Output the (X, Y) coordinate of the center of the cell containing the given text.  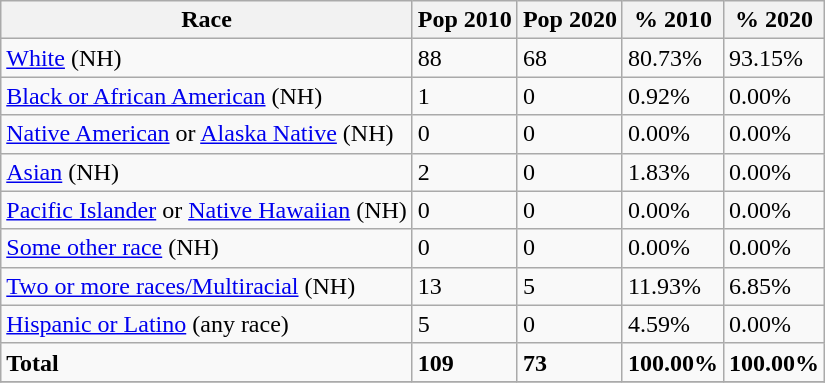
White (NH) (207, 58)
2 (464, 172)
% 2020 (774, 20)
88 (464, 58)
11.93% (672, 286)
Asian (NH) (207, 172)
1.83% (672, 172)
Native American or Alaska Native (NH) (207, 134)
93.15% (774, 58)
Pop 2010 (464, 20)
80.73% (672, 58)
109 (464, 362)
73 (570, 362)
Total (207, 362)
Pacific Islander or Native Hawaiian (NH) (207, 210)
6.85% (774, 286)
0.92% (672, 96)
Race (207, 20)
Two or more races/Multiracial (NH) (207, 286)
Black or African American (NH) (207, 96)
4.59% (672, 324)
Pop 2020 (570, 20)
Some other race (NH) (207, 248)
Hispanic or Latino (any race) (207, 324)
68 (570, 58)
% 2010 (672, 20)
13 (464, 286)
1 (464, 96)
